Find where the given text appears and provide that cell's center as (x, y) coordinate. 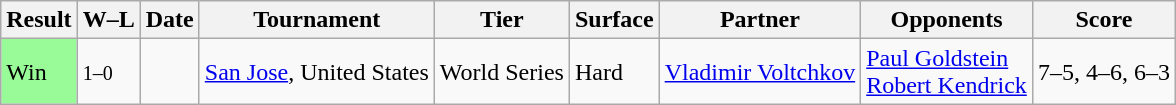
Surface (614, 20)
Paul Goldstein Robert Kendrick (947, 72)
World Series (502, 72)
Hard (614, 72)
Win (39, 72)
Score (1104, 20)
W–L (108, 20)
1–0 (108, 72)
Partner (760, 20)
Date (170, 20)
7–5, 4–6, 6–3 (1104, 72)
Vladimir Voltchkov (760, 72)
Tier (502, 20)
Opponents (947, 20)
Result (39, 20)
San Jose, United States (316, 72)
Tournament (316, 20)
